From the cell containing the given text, extract its center point as (x, y) coordinate. 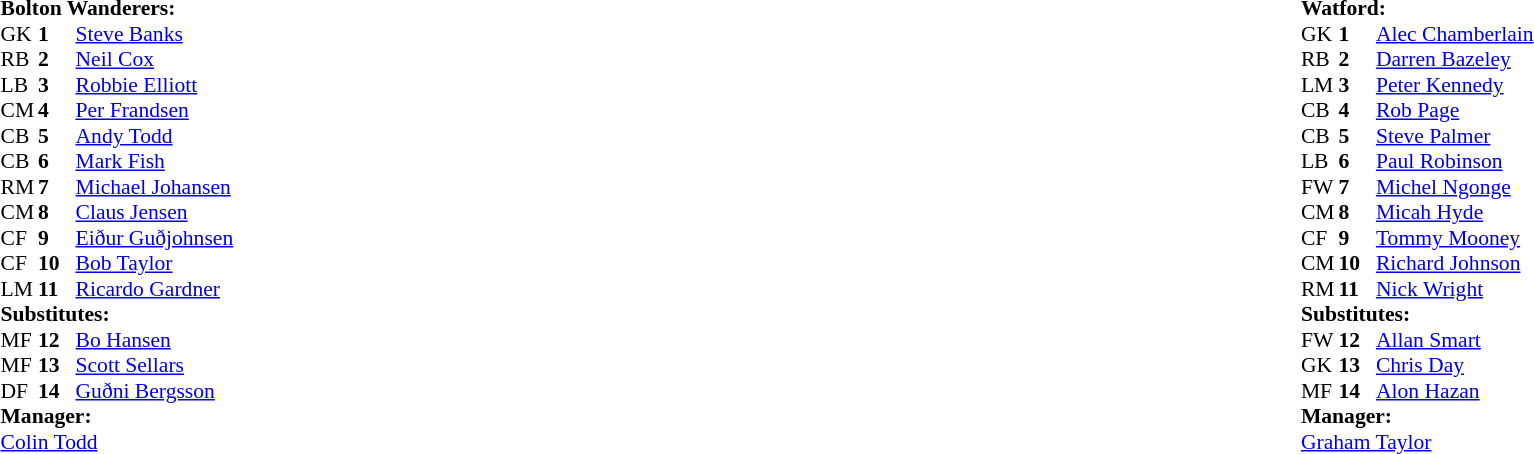
Bob Taylor (155, 263)
Tommy Mooney (1455, 238)
Andy Todd (155, 136)
Allan Smart (1455, 340)
Steve Banks (155, 34)
Neil Cox (155, 59)
Steve Palmer (1455, 136)
Peter Kennedy (1455, 85)
Per Frandsen (155, 111)
Mark Fish (155, 161)
Claus Jensen (155, 213)
Ricardo Gardner (155, 289)
Alec Chamberlain (1455, 34)
Scott Sellars (155, 365)
Michel Ngonge (1455, 187)
Paul Robinson (1455, 161)
Guðni Bergsson (155, 391)
Michael Johansen (155, 187)
Richard Johnson (1455, 263)
Alon Hazan (1455, 391)
Robbie Elliott (155, 85)
Bo Hansen (155, 340)
Chris Day (1455, 365)
Rob Page (1455, 111)
Micah Hyde (1455, 213)
DF (19, 391)
Eiður Guðjohnsen (155, 238)
Nick Wright (1455, 289)
Darren Bazeley (1455, 59)
